Pinpoint the cell where the given text exists, returning its [X, Y] midpoint coordinate. 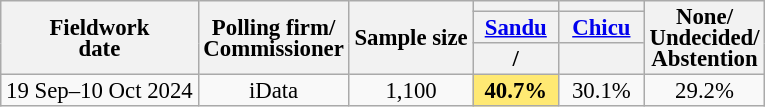
40.7% [516, 91]
1,100 [411, 91]
/ [516, 59]
Fieldworkdate [100, 38]
Polling firm/Commissioner [274, 38]
Sandu [516, 28]
iData [274, 91]
Chicu [602, 28]
None/Undecided/Abstention [704, 38]
29.2% [704, 91]
Sample size [411, 38]
19 Sep–10 Oct 2024 [100, 91]
30.1% [602, 91]
